Detect which cell encompasses the target text, then output its (X, Y) center coordinate. 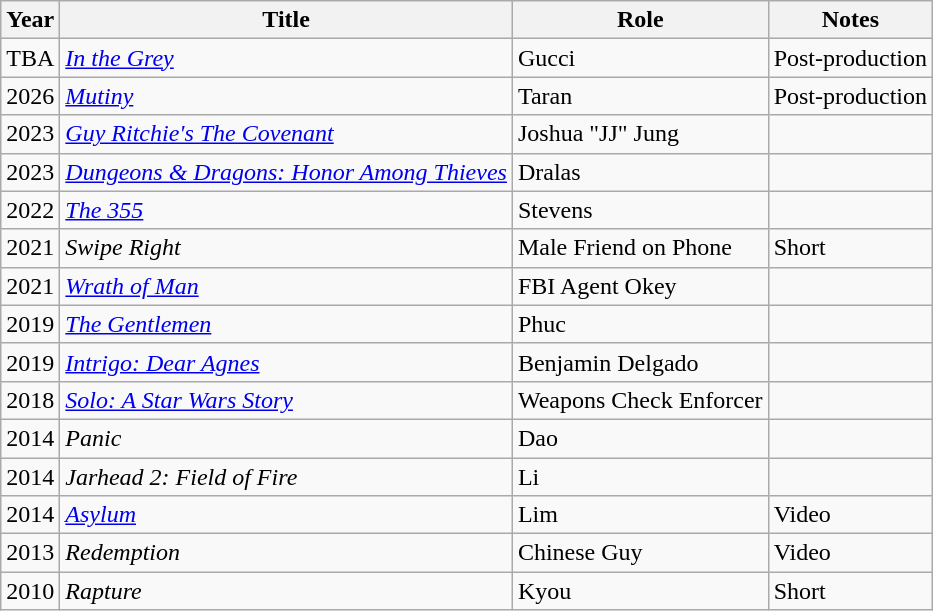
The Gentlemen (286, 324)
The 355 (286, 210)
Benjamin Delgado (640, 362)
Swipe Right (286, 248)
Title (286, 20)
Joshua "JJ" Jung (640, 134)
Year (30, 20)
Li (640, 477)
Dungeons & Dragons: Honor Among Thieves (286, 172)
Weapons Check Enforcer (640, 400)
2026 (30, 96)
Male Friend on Phone (640, 248)
Taran (640, 96)
Role (640, 20)
Guy Ritchie's The Covenant (286, 134)
Dao (640, 438)
Redemption (286, 553)
Gucci (640, 58)
Rapture (286, 591)
Chinese Guy (640, 553)
Lim (640, 515)
TBA (30, 58)
FBI Agent Okey (640, 286)
Wrath of Man (286, 286)
2022 (30, 210)
Jarhead 2: Field of Fire (286, 477)
2018 (30, 400)
2010 (30, 591)
Mutiny (286, 96)
Phuc (640, 324)
Panic (286, 438)
In the Grey (286, 58)
Notes (850, 20)
2013 (30, 553)
Dralas (640, 172)
Stevens (640, 210)
Solo: A Star Wars Story (286, 400)
Asylum (286, 515)
Kyou (640, 591)
Intrigo: Dear Agnes (286, 362)
